Locate the cell with the specified text and output its (x, y) center coordinate. 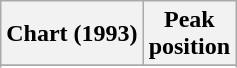
Chart (1993) (72, 34)
Peakposition (189, 34)
